Return [X, Y] of the center of cell containing provided text 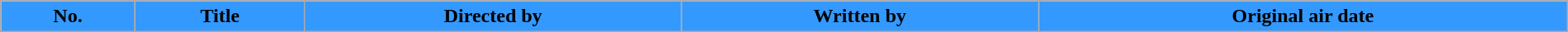
Original air date [1303, 16]
No. [68, 16]
Written by [860, 16]
Directed by [493, 16]
Title [220, 16]
